Search for the cell housing the specified text and yield its [X, Y] center coordinate. 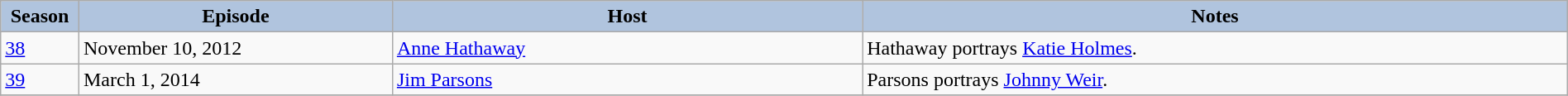
Season [40, 17]
39 [40, 79]
Parsons portrays Johnny Weir. [1216, 79]
Jim Parsons [627, 79]
Hathaway portrays Katie Holmes. [1216, 48]
Episode [235, 17]
November 10, 2012 [235, 48]
March 1, 2014 [235, 79]
Notes [1216, 17]
Anne Hathaway [627, 48]
Host [627, 17]
38 [40, 48]
